Capture the cell that displays the provided text and extract its [x, y] central coordinate. 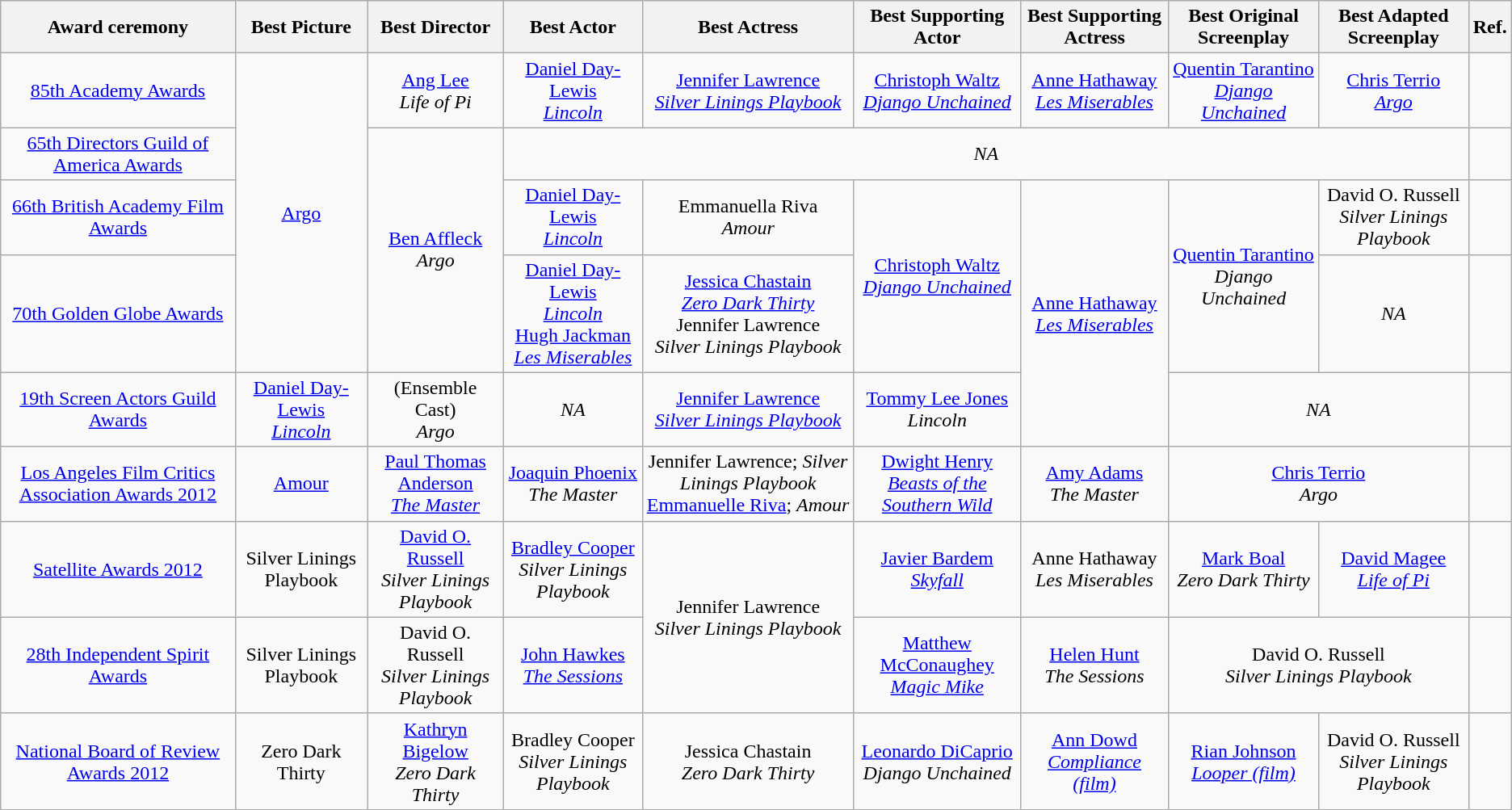
John Hawkes The Sessions [573, 665]
Emmanuella Riva Amour [748, 217]
Best Original Screenplay [1244, 27]
Paul Thomas Anderson The Master [436, 484]
Dwight Henry Beasts of the Southern Wild [937, 484]
Ang Lee Life of Pi [436, 90]
Helen Hunt The Sessions [1094, 665]
Ann Dowd Compliance (film) [1094, 761]
Rian Johnson Looper (film) [1244, 761]
Kathryn Bigelow Zero Dark Thirty [436, 761]
Joaquin Phoenix The Master [573, 484]
Ref. [1489, 27]
66th British Academy Film Awards [118, 217]
Satellite Awards 2012 [118, 569]
Best Picture [300, 27]
Matthew McConaughey Magic Mike [937, 665]
Best Adapted Screenplay [1393, 27]
Zero Dark Thirty [300, 761]
Tommy Lee Jones Lincoln [937, 409]
Best Supporting Actor [937, 27]
David Magee Life of Pi [1393, 569]
28th Independent Spirit Awards [118, 665]
65th Directors Guild of America Awards [118, 153]
Los Angeles Film Critics Association Awards 2012 [118, 484]
Mark Boal Zero Dark Thirty [1244, 569]
Amy Adams The Master [1094, 484]
Best Actor [573, 27]
Jessica Chastain Zero Dark Thirty [748, 761]
(Ensemble Cast) Argo [436, 409]
Daniel Day-Lewis Lincoln Hugh Jackman Les Miserables [573, 313]
Jessica Chastain Zero Dark Thirty Jennifer Lawrence Silver Linings Playbook [748, 313]
85th Academy Awards [118, 90]
Amour [300, 484]
Ben Affleck Argo [436, 250]
Argo [300, 213]
National Board of Review Awards 2012 [118, 761]
Best Director [436, 27]
Javier Bardem Skyfall [937, 569]
Award ceremony [118, 27]
Best Supporting Actress [1094, 27]
Leonardo DiCaprio Django Unchained [937, 761]
19th Screen Actors Guild Awards [118, 409]
Best Actress [748, 27]
70th Golden Globe Awards [118, 313]
Jennifer Lawrence; Silver Linings Playbook Emmanuelle Riva; Amour [748, 484]
